Extract the (x, y) coordinate from the center of the cell holding the provided text.  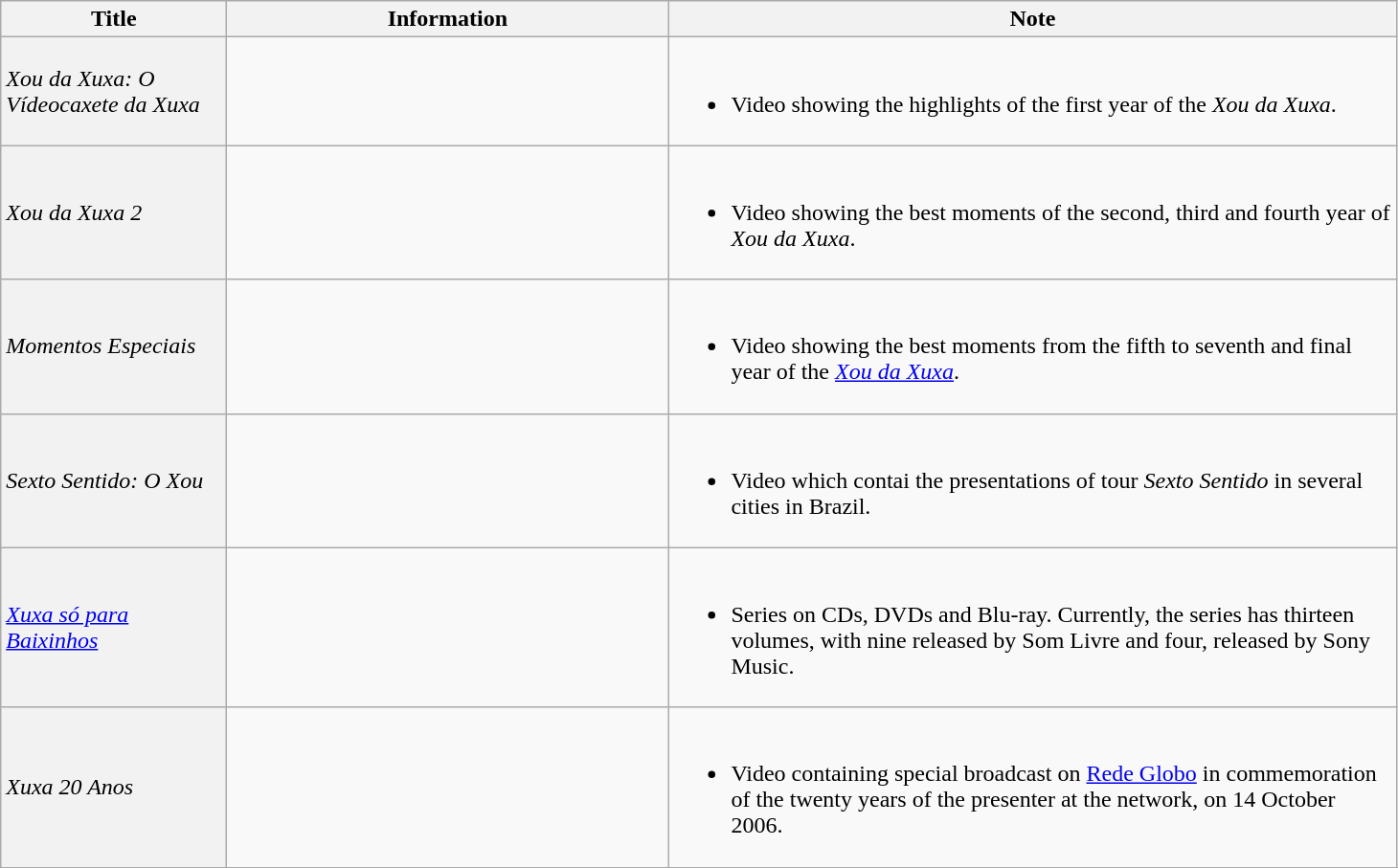
Title (114, 19)
Xou da Xuxa 2 (114, 212)
Video showing the highlights of the first year of the Xou da Xuxa. (1032, 92)
Video showing the best moments from the fifth to seventh and final year of the Xou da Xuxa. (1032, 346)
Sexto Sentido: O Xou (114, 480)
Xuxa 20 Anos (114, 787)
Momentos Especiais (114, 346)
Series on CDs, DVDs and Blu-ray. Currently, the series has thirteen volumes, with nine released by Som Livre and four, released by Sony Music. (1032, 628)
Note (1032, 19)
Xou da Xuxa: O Vídeocaxete da Xuxa (114, 92)
Video showing the best moments of the second, third and fourth year of Xou da Xuxa. (1032, 212)
Information (448, 19)
Video which contai the presentations of tour Sexto Sentido in several cities in Brazil. (1032, 480)
Video containing special broadcast on Rede Globo in commemoration of the twenty years of the presenter at the network, on 14 October 2006. (1032, 787)
Xuxa só para Baixinhos (114, 628)
